Find where the given text appears and provide that cell's center as [x, y] coordinate. 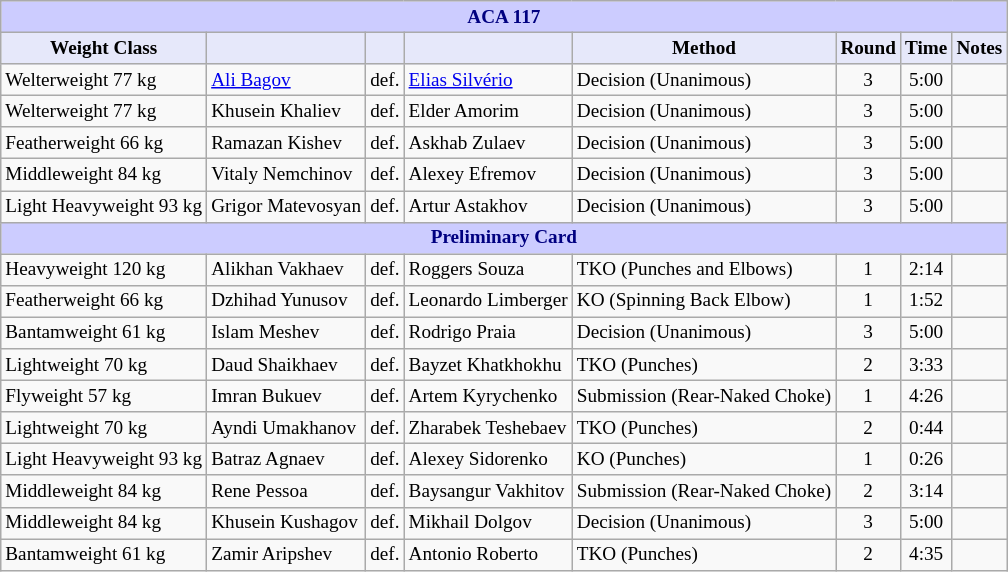
Preliminary Card [504, 238]
Askhab Zulaev [488, 143]
Zamir Aripshev [286, 554]
Dzhihad Yunusov [286, 301]
Artem Kyrychenko [488, 396]
Roggers Souza [488, 270]
Weight Class [104, 48]
Ayndi Umakhanov [286, 428]
Artur Astakhov [488, 206]
Method [704, 48]
Ali Bagov [286, 80]
TKO (Punches and Elbows) [704, 270]
Daud Shaikhaev [286, 365]
Zharabek Teshebaev [488, 428]
Islam Meshev [286, 333]
KO (Punches) [704, 460]
0:26 [926, 460]
4:26 [926, 396]
Alikhan Vakhaev [286, 270]
Khusein Kushagov [286, 523]
Ramazan Kishev [286, 143]
Heavyweight 120 kg [104, 270]
Alexey Sidorenko [488, 460]
Batraz Agnaev [286, 460]
Rodrigo Praia [488, 333]
Grigor Matevosyan [286, 206]
2:14 [926, 270]
Elias Silvério [488, 80]
Bayzet Khatkhokhu [488, 365]
Rene Pessoa [286, 491]
Imran Bukuev [286, 396]
Baysangur Vakhitov [488, 491]
Mikhail Dolgov [488, 523]
0:44 [926, 428]
Flyweight 57 kg [104, 396]
Round [868, 48]
Leonardo Limberger [488, 301]
Elder Amorim [488, 111]
Antonio Roberto [488, 554]
Time [926, 48]
3:33 [926, 365]
ACA 117 [504, 17]
Alexey Efremov [488, 175]
Khusein Khaliev [286, 111]
3:14 [926, 491]
Vitaly Nemchinov [286, 175]
Notes [980, 48]
KO (Spinning Back Elbow) [704, 301]
1:52 [926, 301]
4:35 [926, 554]
